From the cell containing the given text, extract its center point as (x, y) coordinate. 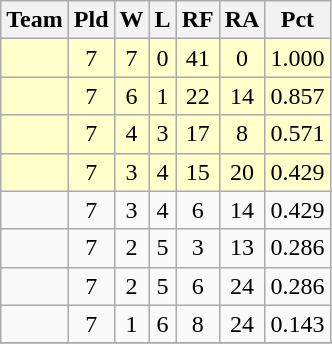
15 (198, 172)
22 (198, 96)
Pld (91, 20)
0.857 (298, 96)
41 (198, 58)
0.571 (298, 134)
Pct (298, 20)
RA (242, 20)
W (132, 20)
L (162, 20)
RF (198, 20)
20 (242, 172)
13 (242, 248)
1.000 (298, 58)
0.143 (298, 324)
17 (198, 134)
Team (35, 20)
